Output the (x, y) coordinate of the center of the cell containing the given text.  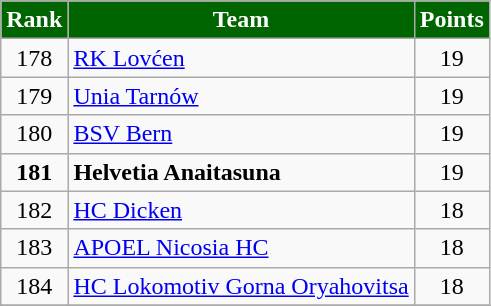
APOEL Nicosia HC (241, 248)
180 (34, 134)
178 (34, 58)
Points (452, 20)
HC Lokomotiv Gorna Oryahovitsa (241, 286)
179 (34, 96)
BSV Bern (241, 134)
Team (241, 20)
RK Lovćen (241, 58)
182 (34, 210)
184 (34, 286)
Unia Tarnów (241, 96)
HC Dicken (241, 210)
183 (34, 248)
Rank (34, 20)
Helvetia Anaitasuna (241, 172)
181 (34, 172)
